Return (x, y) of the center of cell containing provided text 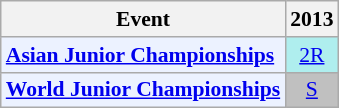
S (312, 90)
2R (312, 55)
2013 (312, 19)
Asian Junior Championships (143, 55)
Event (143, 19)
World Junior Championships (143, 90)
